Return (x, y) of the center of cell containing provided text 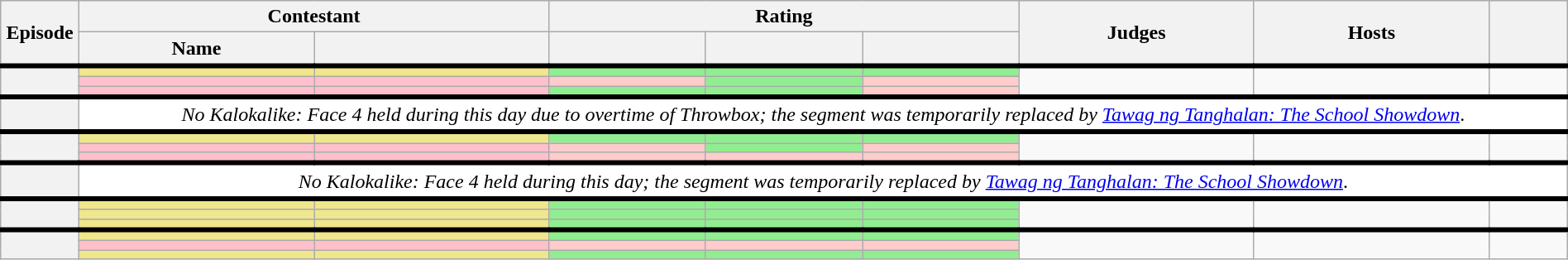
Rating (784, 17)
No Kalokalike: Face 4 held during this day; the segment was temporarily replaced by Tawag ng Tanghalan: The School Showdown. (823, 181)
Judges (1136, 33)
Hosts (1371, 33)
Contestant (313, 17)
Episode (40, 33)
Name (196, 49)
